Detect which cell encompasses the target text, then output its (X, Y) center coordinate. 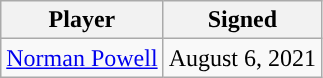
Signed (242, 20)
Player (82, 20)
August 6, 2021 (242, 58)
Norman Powell (82, 58)
